For the text-containing cell, return its midpoint in [X, Y] coordinate format. 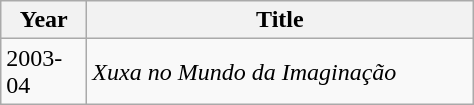
2003-04 [44, 72]
Xuxa no Mundo da Imaginação [280, 72]
Title [280, 20]
Year [44, 20]
